For the text-containing cell, return its midpoint in (X, Y) coordinate format. 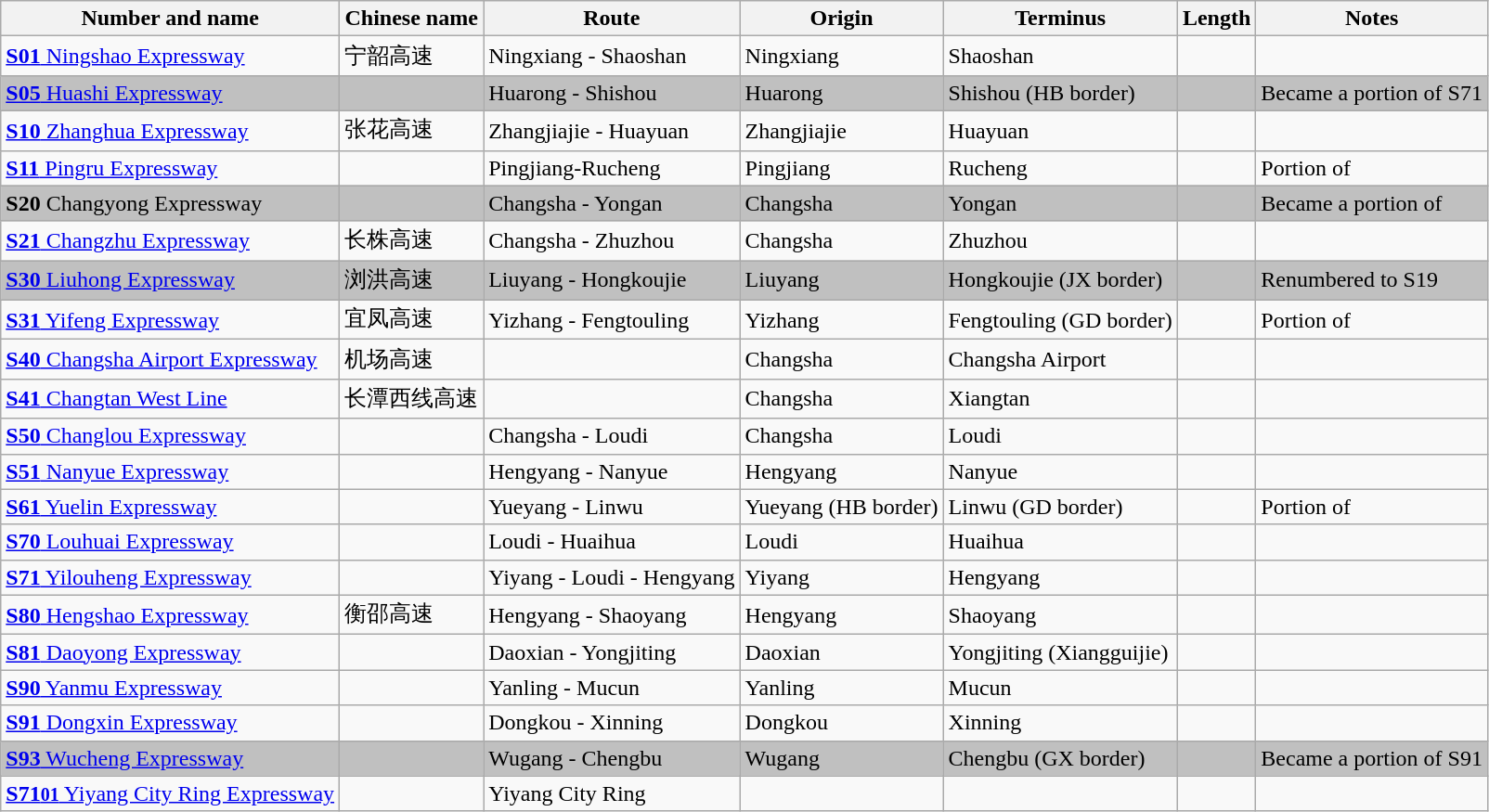
S81 Daoyong Expressway (171, 652)
Yanling - Mucun (612, 688)
Number and name (171, 19)
Yongjiting (Xiangguijie) (1060, 652)
Changsha - Yongan (612, 203)
Pingjiang (841, 168)
宁韶高速 (412, 56)
S01 Ningshao Expressway (171, 56)
Terminus (1060, 19)
Yizhang (841, 319)
Ningxiang - Shaoshan (612, 56)
Yanling (841, 688)
Changsha - Zhuzhou (612, 241)
S61 Yuelin Expressway (171, 507)
Became a portion of S91 (1372, 758)
Rucheng (1060, 168)
S80 Hengshao Expressway (171, 614)
S20 Changyong Expressway (171, 203)
S51 Nanyue Expressway (171, 471)
Yizhang - Fengtouling (612, 319)
Hengyang - Nanyue (612, 471)
Yueyang - Linwu (612, 507)
Yueyang (HB border) (841, 507)
Pingjiang-Rucheng (612, 168)
Wugang (841, 758)
S91 Dongxin Expressway (171, 723)
Liuyang (841, 280)
S31 Yifeng Expressway (171, 319)
S70 Louhuai Expressway (171, 542)
宜凤高速 (412, 319)
Renumbered to S19 (1372, 280)
Shaoyang (1060, 614)
S41 Changtan West Line (171, 399)
Mucun (1060, 688)
Hengyang - Shaoyang (612, 614)
S50 Changlou Expressway (171, 436)
Became a portion of S71 (1372, 93)
Daoxian - Yongjiting (612, 652)
Hongkoujie (JX border) (1060, 280)
Became a portion of (1372, 203)
Huayuan (1060, 130)
S10 Zhanghua Expressway (171, 130)
浏洪高速 (412, 280)
Loudi - Huaihua (612, 542)
Zhuzhou (1060, 241)
张花高速 (412, 130)
Xiangtan (1060, 399)
Chengbu (GX border) (1060, 758)
Huarong - Shishou (612, 93)
Changsha - Loudi (612, 436)
Origin (841, 19)
机场高速 (412, 360)
S93 Wucheng Expressway (171, 758)
Nanyue (1060, 471)
Route (612, 19)
Linwu (GD border) (1060, 507)
S21 Changzhu Expressway (171, 241)
Wugang - Chengbu (612, 758)
Yongan (1060, 203)
Chinese name (412, 19)
Notes (1372, 19)
Yiyang - Loudi - Hengyang (612, 577)
Yiyang (841, 577)
Daoxian (841, 652)
Ningxiang (841, 56)
Huaihua (1060, 542)
Dongkou (841, 723)
Zhangjiajie - Huayuan (612, 130)
Shishou (HB border) (1060, 93)
Shaoshan (1060, 56)
Yiyang City Ring (612, 793)
长株高速 (412, 241)
S05 Huashi Expressway (171, 93)
Zhangjiajie (841, 130)
Length (1216, 19)
Liuyang - Hongkoujie (612, 280)
Huarong (841, 93)
S11 Pingru Expressway (171, 168)
Changsha Airport (1060, 360)
Xinning (1060, 723)
Dongkou - Xinning (612, 723)
S7101 Yiyang City Ring Expressway (171, 793)
衡邵高速 (412, 614)
Fengtouling (GD border) (1060, 319)
S40 Changsha Airport Expressway (171, 360)
长潭西线高速 (412, 399)
S71 Yilouheng Expressway (171, 577)
S90 Yanmu Expressway (171, 688)
S30 Liuhong Expressway (171, 280)
